Search for the cell housing the specified text and yield its (X, Y) center coordinate. 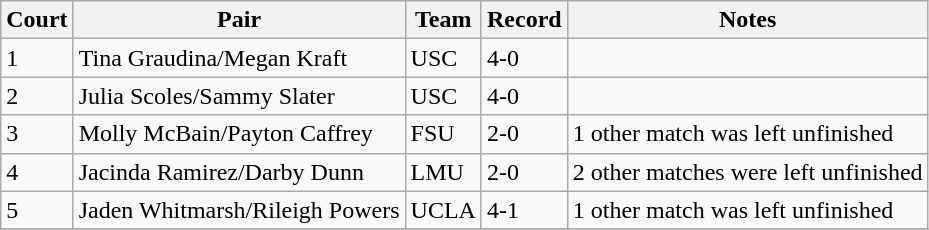
1 (37, 58)
Team (443, 20)
LMU (443, 172)
Jaden Whitmarsh/Rileigh Powers (239, 210)
Jacinda Ramirez/Darby Dunn (239, 172)
4 (37, 172)
4-1 (524, 210)
UCLA (443, 210)
2 other matches were left unfinished (748, 172)
Record (524, 20)
Pair (239, 20)
Julia Scoles/Sammy Slater (239, 96)
Court (37, 20)
5 (37, 210)
Notes (748, 20)
3 (37, 134)
Tina Graudina/Megan Kraft (239, 58)
FSU (443, 134)
2 (37, 96)
Molly McBain/Payton Caffrey (239, 134)
